From the cell containing the given text, extract its center point as (x, y) coordinate. 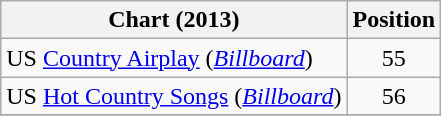
US Country Airplay (Billboard) (174, 58)
55 (394, 58)
Position (394, 20)
Chart (2013) (174, 20)
56 (394, 96)
US Hot Country Songs (Billboard) (174, 96)
